Detect which cell encompasses the target text, then output its (X, Y) center coordinate. 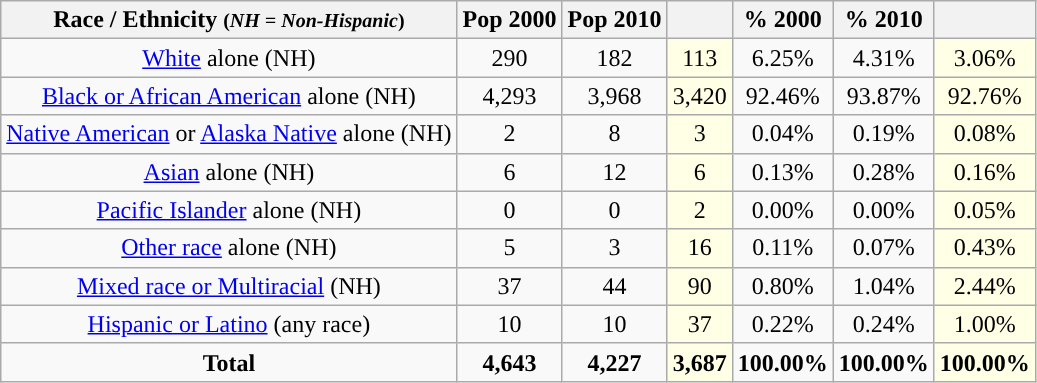
2.44% (984, 286)
182 (614, 58)
16 (700, 248)
0.43% (984, 248)
0.08% (984, 134)
Native American or Alaska Native alone (NH) (229, 134)
0.16% (984, 172)
0.11% (782, 248)
4.31% (884, 58)
4,293 (510, 96)
Pop 2010 (614, 20)
8 (614, 134)
0.28% (884, 172)
Other race alone (NH) (229, 248)
Race / Ethnicity (NH = Non-Hispanic) (229, 20)
92.76% (984, 96)
Hispanic or Latino (any race) (229, 324)
Asian alone (NH) (229, 172)
0.24% (884, 324)
Total (229, 362)
290 (510, 58)
Pacific Islander alone (NH) (229, 210)
44 (614, 286)
Black or African American alone (NH) (229, 96)
0.22% (782, 324)
1.00% (984, 324)
12 (614, 172)
0.05% (984, 210)
0.04% (782, 134)
5 (510, 248)
0.80% (782, 286)
% 2000 (782, 20)
3,687 (700, 362)
92.46% (782, 96)
93.87% (884, 96)
113 (700, 58)
0.19% (884, 134)
3.06% (984, 58)
White alone (NH) (229, 58)
% 2010 (884, 20)
3,968 (614, 96)
90 (700, 286)
Mixed race or Multiracial (NH) (229, 286)
1.04% (884, 286)
6.25% (782, 58)
4,643 (510, 362)
4,227 (614, 362)
Pop 2000 (510, 20)
0.13% (782, 172)
3,420 (700, 96)
0.07% (884, 248)
